Return the (X, Y) coordinate for the center point of the cell that contains the specified text.  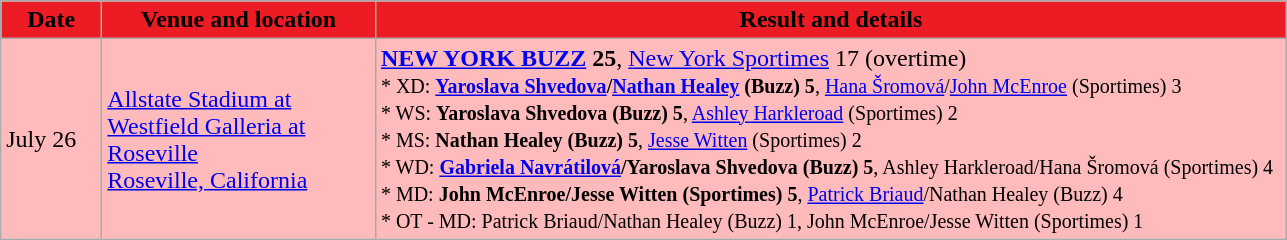
July 26 (52, 139)
Result and details (830, 20)
Date (52, 20)
Allstate Stadium at Westfield Galleria at RosevilleRoseville, California (239, 139)
Venue and location (239, 20)
